Detect which cell encompasses the target text, then output its [X, Y] center coordinate. 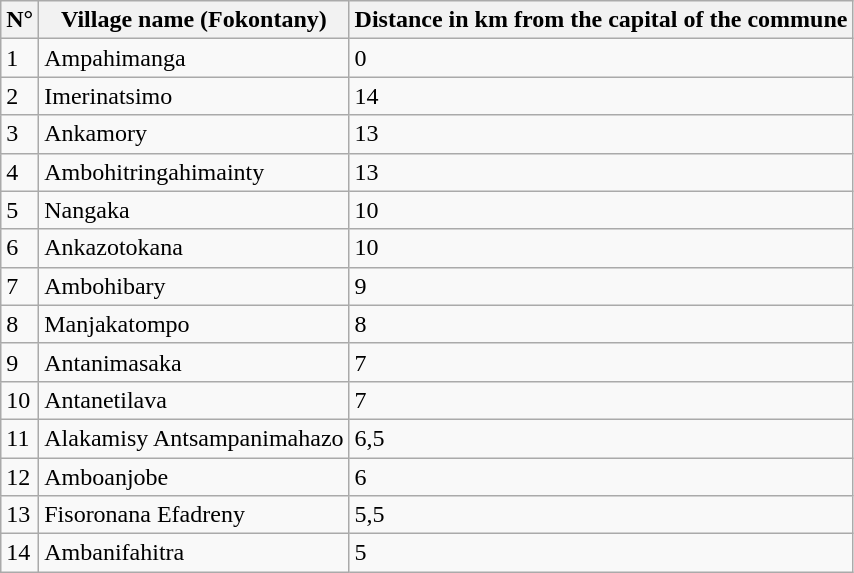
N° [20, 20]
Antanimasaka [194, 362]
Amboanjobe [194, 477]
3 [20, 134]
Alakamisy Antsampanimahazo [194, 438]
Village name (Fokontany) [194, 20]
Ankamory [194, 134]
Manjakatompo [194, 324]
Ankazotokana [194, 248]
11 [20, 438]
5,5 [601, 515]
6,5 [601, 438]
Ambanifahitra [194, 553]
4 [20, 172]
2 [20, 96]
1 [20, 58]
Distance in km from the capital of the commune [601, 20]
Antanetilava [194, 400]
Imerinatsimo [194, 96]
Ampahimanga [194, 58]
0 [601, 58]
Ambohitringahimainty [194, 172]
Ambohibary [194, 286]
Nangaka [194, 210]
Fisoronana Efadreny [194, 515]
12 [20, 477]
